For the text-containing cell, return its midpoint in (x, y) coordinate format. 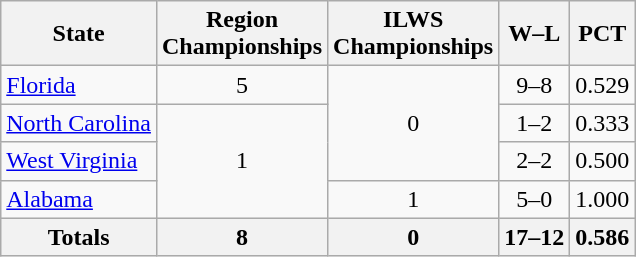
17–12 (534, 237)
Florida (79, 85)
ILWSChampionships (414, 34)
0.333 (602, 123)
Alabama (79, 199)
PCT (602, 34)
0.586 (602, 237)
0.500 (602, 161)
0.529 (602, 85)
RegionChampionships (242, 34)
5–0 (534, 199)
1–2 (534, 123)
5 (242, 85)
8 (242, 237)
Totals (79, 237)
2–2 (534, 161)
West Virginia (79, 161)
9–8 (534, 85)
1.000 (602, 199)
North Carolina (79, 123)
W–L (534, 34)
State (79, 34)
